Pinpoint the cell where the given text exists, returning its (x, y) midpoint coordinate. 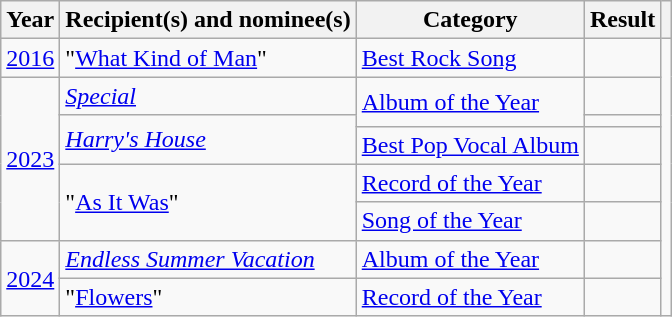
Special (208, 96)
2024 (30, 278)
Year (30, 20)
Best Pop Vocal Album (470, 145)
Harry's House (208, 140)
2023 (30, 158)
Song of the Year (470, 221)
Result (622, 20)
"What Kind of Man" (208, 58)
Endless Summer Vacation (208, 259)
Category (470, 20)
"As It Was" (208, 202)
Best Rock Song (470, 58)
Recipient(s) and nominee(s) (208, 20)
"Flowers" (208, 297)
2016 (30, 58)
